From the cell containing the given text, extract its center point as [x, y] coordinate. 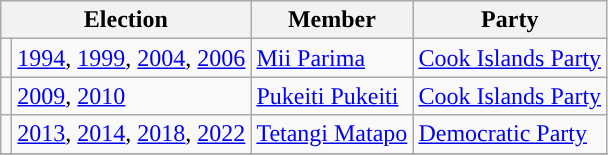
Election [126, 20]
Member [332, 20]
2009, 2010 [132, 96]
Democratic Party [510, 134]
Pukeiti Pukeiti [332, 96]
1994, 1999, 2004, 2006 [132, 58]
Tetangi Matapo [332, 134]
Party [510, 20]
2013, 2014, 2018, 2022 [132, 134]
Mii Parima [332, 58]
